Return [x, y] of the center of cell containing provided text 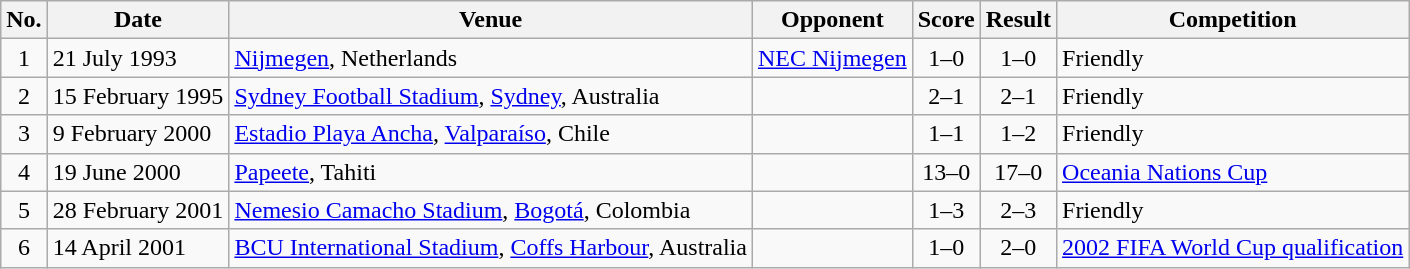
Opponent [832, 20]
NEC Nijmegen [832, 58]
21 July 1993 [138, 58]
1–3 [946, 210]
Date [138, 20]
4 [24, 172]
3 [24, 134]
Result [1018, 20]
14 April 2001 [138, 248]
Score [946, 20]
1–2 [1018, 134]
Papeete, Tahiti [491, 172]
13–0 [946, 172]
2002 FIFA World Cup qualification [1233, 248]
9 February 2000 [138, 134]
Sydney Football Stadium, Sydney, Australia [491, 96]
17–0 [1018, 172]
Venue [491, 20]
2–0 [1018, 248]
15 February 1995 [138, 96]
Nemesio Camacho Stadium, Bogotá, Colombia [491, 210]
28 February 2001 [138, 210]
1–1 [946, 134]
Competition [1233, 20]
BCU International Stadium, Coffs Harbour, Australia [491, 248]
19 June 2000 [138, 172]
2–3 [1018, 210]
2 [24, 96]
Oceania Nations Cup [1233, 172]
Estadio Playa Ancha, Valparaíso, Chile [491, 134]
1 [24, 58]
5 [24, 210]
No. [24, 20]
6 [24, 248]
Nijmegen, Netherlands [491, 58]
